Identify which cell holds the provided text, then report its (x, y) central coordinate. 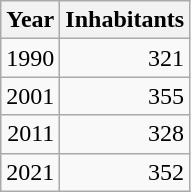
352 (125, 172)
355 (125, 96)
Inhabitants (125, 20)
328 (125, 134)
2001 (30, 96)
2011 (30, 134)
2021 (30, 172)
1990 (30, 58)
Year (30, 20)
321 (125, 58)
